For the text-containing cell, return its midpoint in [X, Y] coordinate format. 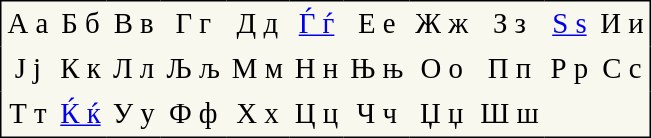
З з [509, 24]
Ѓ ѓ [316, 24]
Л л [134, 68]
Ј ј [28, 68]
Њ њ [376, 68]
Ц ц [316, 115]
Ш ш [509, 115]
С с [622, 68]
У у [134, 115]
Џ џ [442, 115]
Д д [258, 24]
О о [442, 68]
Б б [80, 24]
Ѕ ѕ [570, 24]
И и [622, 24]
П п [509, 68]
Ќ ќ [80, 115]
Ж ж [442, 24]
Т т [28, 115]
Љ љ [194, 68]
Р р [570, 68]
Ч ч [376, 115]
М м [258, 68]
В в [134, 24]
Н н [316, 68]
К к [80, 68]
Ф ф [194, 115]
А а [28, 24]
Х х [258, 115]
Е е [376, 24]
Г г [194, 24]
